For the text-containing cell, return its midpoint in (X, Y) coordinate format. 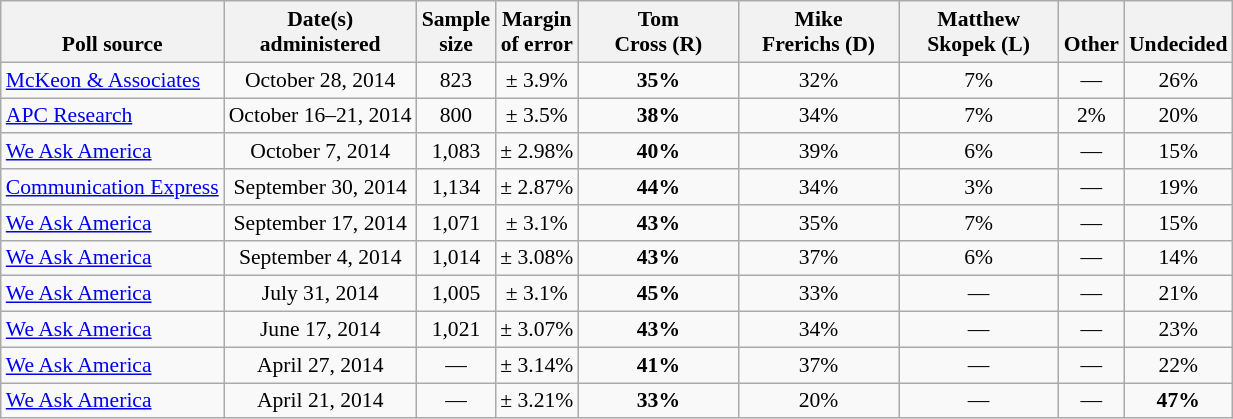
± 2.98% (536, 152)
Communication Express (112, 187)
MikeFrerichs (D) (818, 32)
± 3.08% (536, 258)
39% (818, 152)
21% (1178, 294)
TomCross (R) (658, 32)
800 (456, 116)
2% (1092, 116)
Undecided (1178, 32)
± 3.9% (536, 80)
22% (1178, 365)
1,021 (456, 330)
September 17, 2014 (320, 223)
41% (658, 365)
1,014 (456, 258)
September 4, 2014 (320, 258)
1,005 (456, 294)
September 30, 2014 (320, 187)
47% (1178, 401)
Other (1092, 32)
Samplesize (456, 32)
April 21, 2014 (320, 401)
44% (658, 187)
1,134 (456, 187)
3% (979, 187)
45% (658, 294)
Poll source (112, 32)
823 (456, 80)
MatthewSkopek (L) (979, 32)
± 2.87% (536, 187)
± 3.07% (536, 330)
June 17, 2014 (320, 330)
McKeon & Associates (112, 80)
October 16–21, 2014 (320, 116)
October 28, 2014 (320, 80)
40% (658, 152)
32% (818, 80)
38% (658, 116)
April 27, 2014 (320, 365)
± 3.14% (536, 365)
APC Research (112, 116)
October 7, 2014 (320, 152)
± 3.5% (536, 116)
1,083 (456, 152)
± 3.21% (536, 401)
July 31, 2014 (320, 294)
1,071 (456, 223)
14% (1178, 258)
19% (1178, 187)
Marginof error (536, 32)
Date(s)administered (320, 32)
26% (1178, 80)
23% (1178, 330)
